Extract the [X, Y] coordinate from the center of the cell holding the provided text.  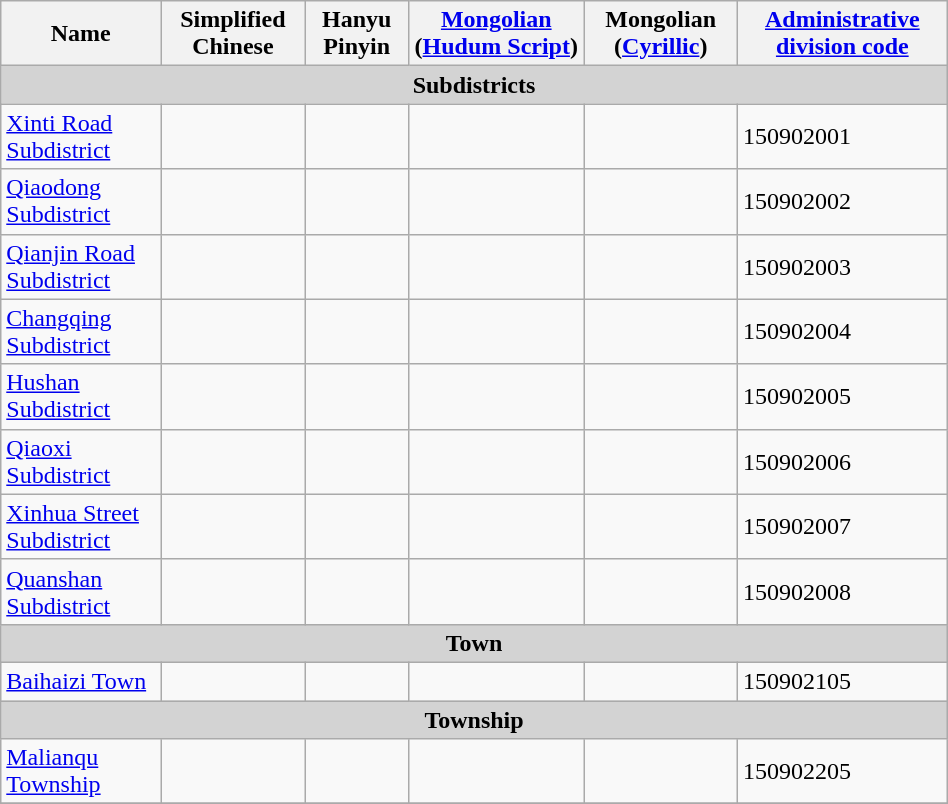
150902007 [842, 526]
150902005 [842, 396]
Qiaoxi Subdistrict [81, 462]
Hushan Subdistrict [81, 396]
Baihaizi Town [81, 681]
Mongolian (Cyrillic) [660, 34]
150902006 [842, 462]
Administrative division code [842, 34]
Xinti Road Subdistrict [81, 136]
150902004 [842, 332]
Name [81, 34]
150902205 [842, 772]
Qiaodong Subdistrict [81, 202]
Malianqu Township [81, 772]
150902008 [842, 592]
Quanshan Subdistrict [81, 592]
150902105 [842, 681]
Changqing Subdistrict [81, 332]
Hanyu Pinyin [357, 34]
Xinhua Street Subdistrict [81, 526]
Mongolian (Hudum Script) [496, 34]
Subdistricts [474, 85]
150902001 [842, 136]
Qianjin Road Subdistrict [81, 266]
Simplified Chinese [233, 34]
150902002 [842, 202]
Township [474, 719]
Town [474, 643]
150902003 [842, 266]
